Output the (x, y) coordinate of the center of the cell containing the given text.  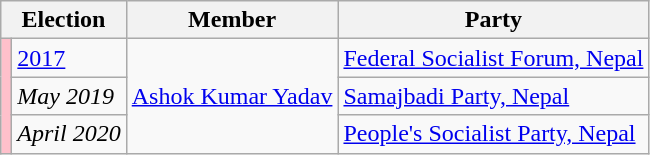
Federal Socialist Forum, Nepal (494, 58)
April 2020 (69, 134)
Election (64, 20)
2017 (69, 58)
Ashok Kumar Yadav (232, 96)
May 2019 (69, 96)
People's Socialist Party, Nepal (494, 134)
Member (232, 20)
Samajbadi Party, Nepal (494, 96)
Party (494, 20)
